Identify which cell holds the provided text, then report its [x, y] central coordinate. 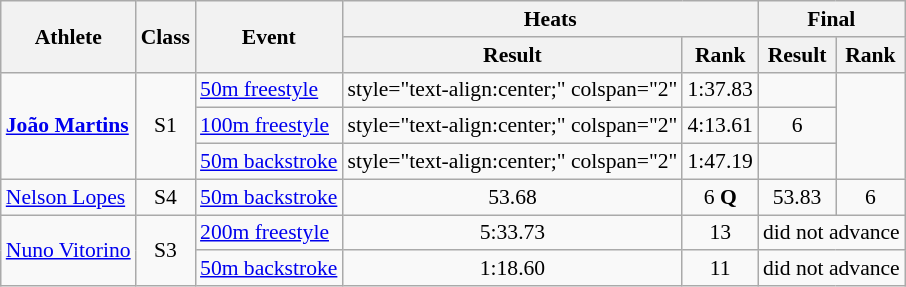
11 [720, 269]
Heats [550, 19]
Nuno Vitorino [68, 250]
1:18.60 [512, 269]
13 [720, 233]
200m freestyle [268, 233]
6 Q [720, 197]
Athlete [68, 36]
S3 [166, 250]
S1 [166, 126]
1:37.83 [720, 90]
53.68 [512, 197]
1:47.19 [720, 162]
5:33.73 [512, 233]
50m freestyle [268, 90]
João Martins [68, 126]
Nelson Lopes [68, 197]
100m freestyle [268, 126]
Final [832, 19]
53.83 [797, 197]
4:13.61 [720, 126]
Class [166, 36]
Event [268, 36]
S4 [166, 197]
